Determine the (X, Y) coordinate at the center of the cell enclosing the given text.  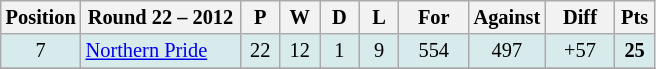
7 (41, 51)
Position (41, 17)
22 (260, 51)
For (434, 17)
P (260, 17)
D (340, 17)
12 (300, 51)
W (300, 17)
Round 22 – 2012 (161, 17)
25 (635, 51)
Diff (580, 17)
1 (340, 51)
554 (434, 51)
497 (508, 51)
Pts (635, 17)
Northern Pride (161, 51)
+57 (580, 51)
L (379, 17)
Against (508, 17)
9 (379, 51)
